Find where the given text appears and provide that cell's center as [x, y] coordinate. 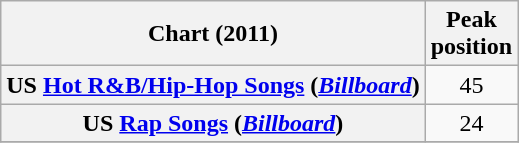
45 [471, 85]
Peakposition [471, 34]
US Rap Songs (Billboard) [213, 123]
24 [471, 123]
Chart (2011) [213, 34]
US Hot R&B/Hip-Hop Songs (Billboard) [213, 85]
